Output the (X, Y) coordinate of the center of the cell containing the given text.  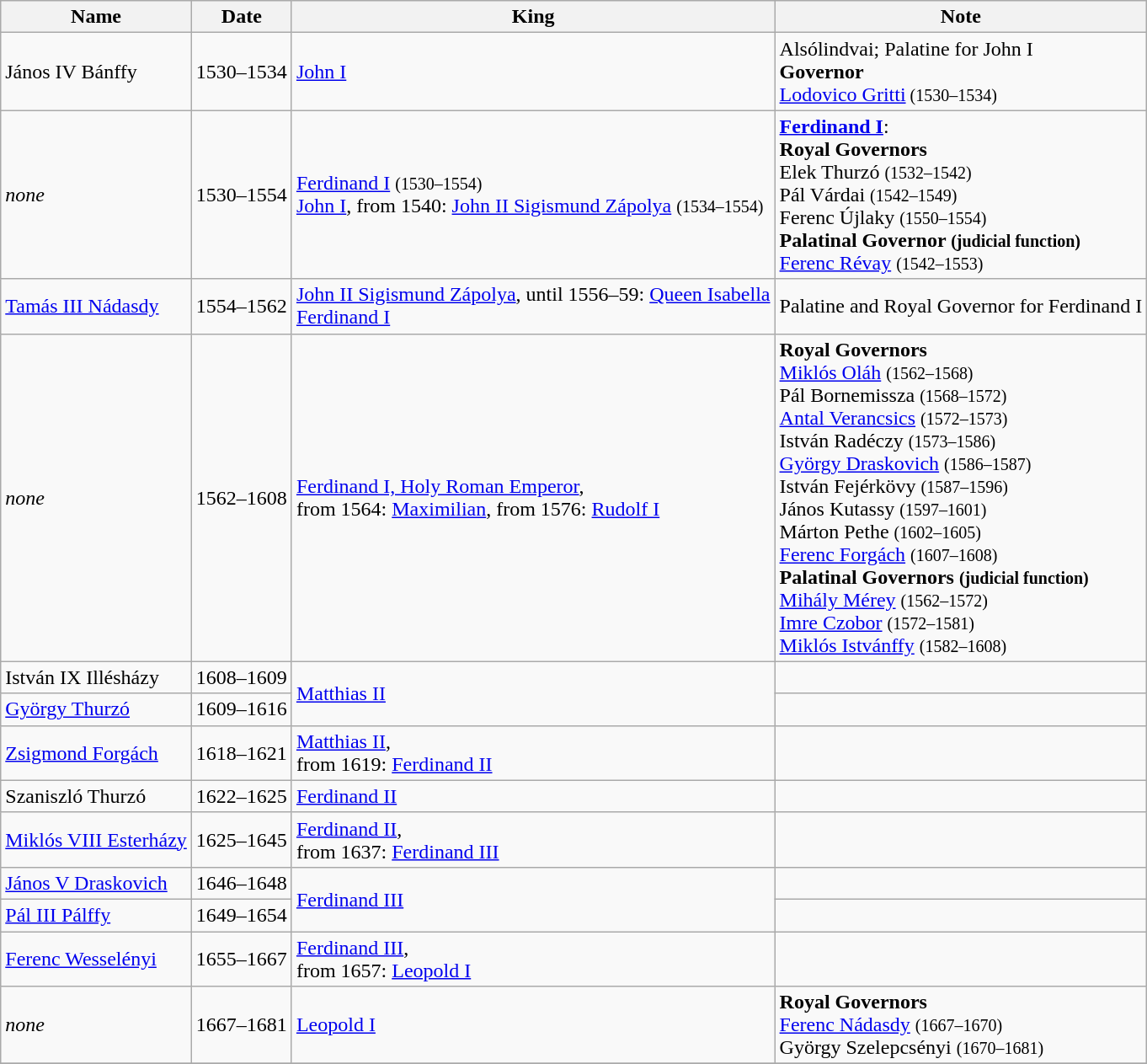
1530–1534 (241, 72)
Date (241, 17)
Ferdinand III (533, 899)
1646–1648 (241, 883)
Ferdinand I, Holy Roman Emperor, from 1564: Maximilian, from 1576: Rudolf I (533, 497)
Pál III Pálffy (96, 915)
1530–1554 (241, 195)
1625–1645 (241, 839)
1618–1621 (241, 753)
János IV Bánffy (96, 72)
János V Draskovich (96, 883)
Ferenc Wesselényi (96, 959)
1655–1667 (241, 959)
Leopold I (533, 1025)
Palatine and Royal Governor for Ferdinand I (961, 307)
Ferdinand II (533, 796)
1622–1625 (241, 796)
István IX Illésházy (96, 677)
Ferdinand III, from 1657: Leopold I (533, 959)
Miklós VIII Esterházy (96, 839)
1609–1616 (241, 709)
Szaniszló Thurzó (96, 796)
Zsigmond Forgách (96, 753)
John II Sigismund Zápolya, until 1556–59: Queen IsabellaFerdinand I (533, 307)
Ferdinand II, from 1637: Ferdinand III (533, 839)
Ferdinand I (1530–1554)John I, from 1540: John II Sigismund Zápolya (1534–1554) (533, 195)
Alsólindvai; Palatine for John IGovernorLodovico Gritti (1530–1534) (961, 72)
1608–1609 (241, 677)
Tamás III Nádasdy (96, 307)
Note (961, 17)
1667–1681 (241, 1025)
Name (96, 17)
1562–1608 (241, 497)
Matthias II (533, 693)
1649–1654 (241, 915)
György Thurzó (96, 709)
Matthias II, from 1619: Ferdinand II (533, 753)
Royal GovernorsFerenc Nádasdy (1667–1670)György Szelepcsényi (1670–1681) (961, 1025)
King (533, 17)
1554–1562 (241, 307)
John I (533, 72)
